Provide the [x, y] coordinate of the cell's center where the given text is located.  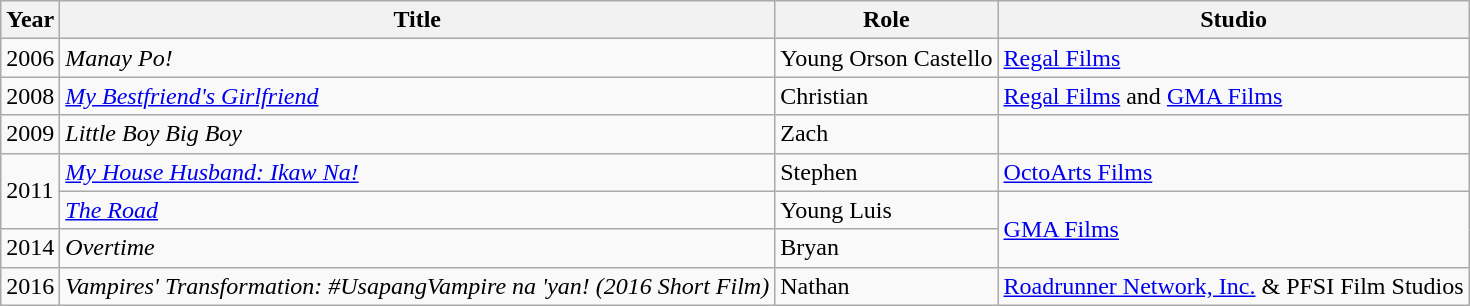
Overtime [418, 248]
Studio [1234, 20]
Bryan [886, 248]
My House Husband: Ikaw Na! [418, 172]
2006 [30, 58]
2011 [30, 191]
GMA Films [1234, 229]
Regal Films and GMA Films [1234, 96]
Role [886, 20]
The Road [418, 210]
2014 [30, 248]
Regal Films [1234, 58]
2008 [30, 96]
Zach [886, 134]
2009 [30, 134]
Roadrunner Network, Inc. & PFSI Film Studios [1234, 286]
Stephen [886, 172]
Young Orson Castello [886, 58]
Vampires' Transformation: #UsapangVampire na 'yan! (2016 Short Film) [418, 286]
Nathan [886, 286]
2016 [30, 286]
Title [418, 20]
OctoArts Films [1234, 172]
Manay Po! [418, 58]
My Bestfriend's Girlfriend [418, 96]
Year [30, 20]
Little Boy Big Boy [418, 134]
Christian [886, 96]
Young Luis [886, 210]
